Locate the cell with the specified text and output its [x, y] center coordinate. 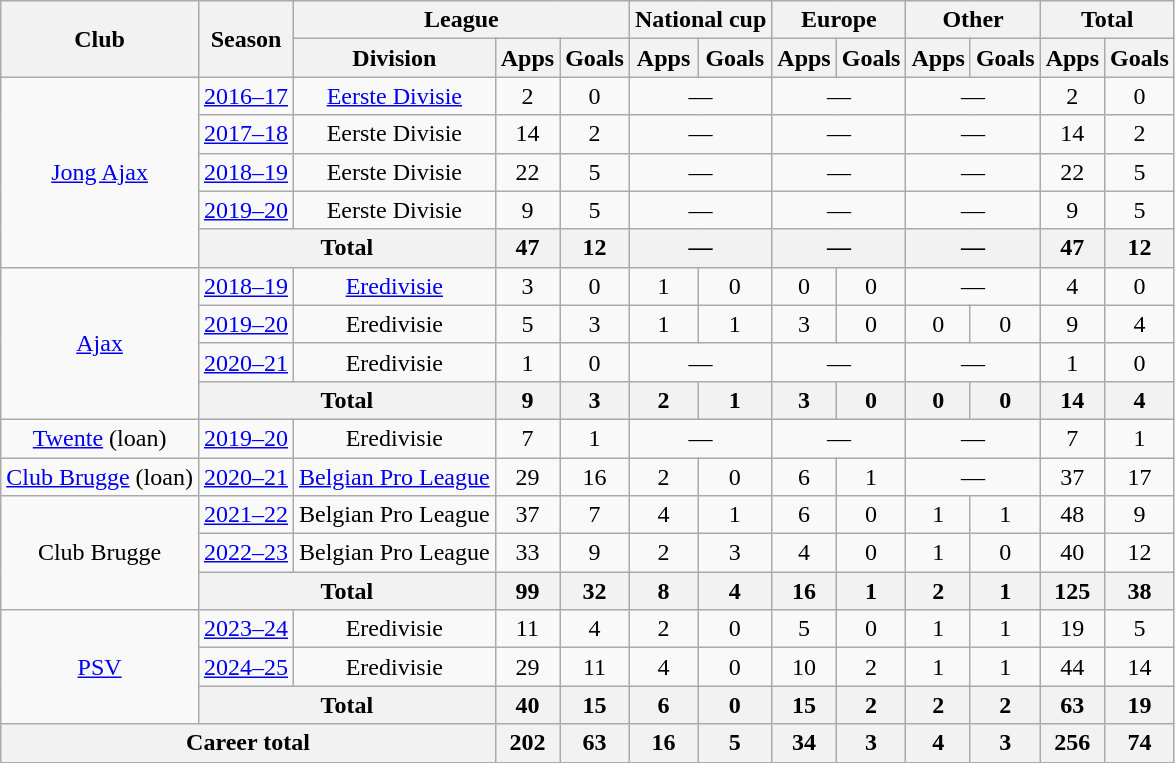
34 [804, 743]
99 [527, 591]
Europe [839, 20]
38 [1140, 591]
Club Brugge (loan) [100, 477]
256 [1072, 743]
League [462, 20]
17 [1140, 477]
Club Brugge [100, 553]
Other [973, 20]
202 [527, 743]
33 [527, 553]
PSV [100, 667]
Jong Ajax [100, 172]
Ajax [100, 343]
2022–23 [246, 553]
Career total [248, 743]
8 [663, 591]
Twente (loan) [100, 438]
48 [1072, 515]
125 [1072, 591]
Season [246, 39]
32 [595, 591]
Club [100, 39]
2023–24 [246, 629]
74 [1140, 743]
44 [1072, 667]
2016–17 [246, 96]
National cup [700, 20]
2021–22 [246, 515]
Division [395, 58]
10 [804, 667]
2024–25 [246, 667]
2017–18 [246, 134]
